Identify which cell holds the provided text, then report its (x, y) central coordinate. 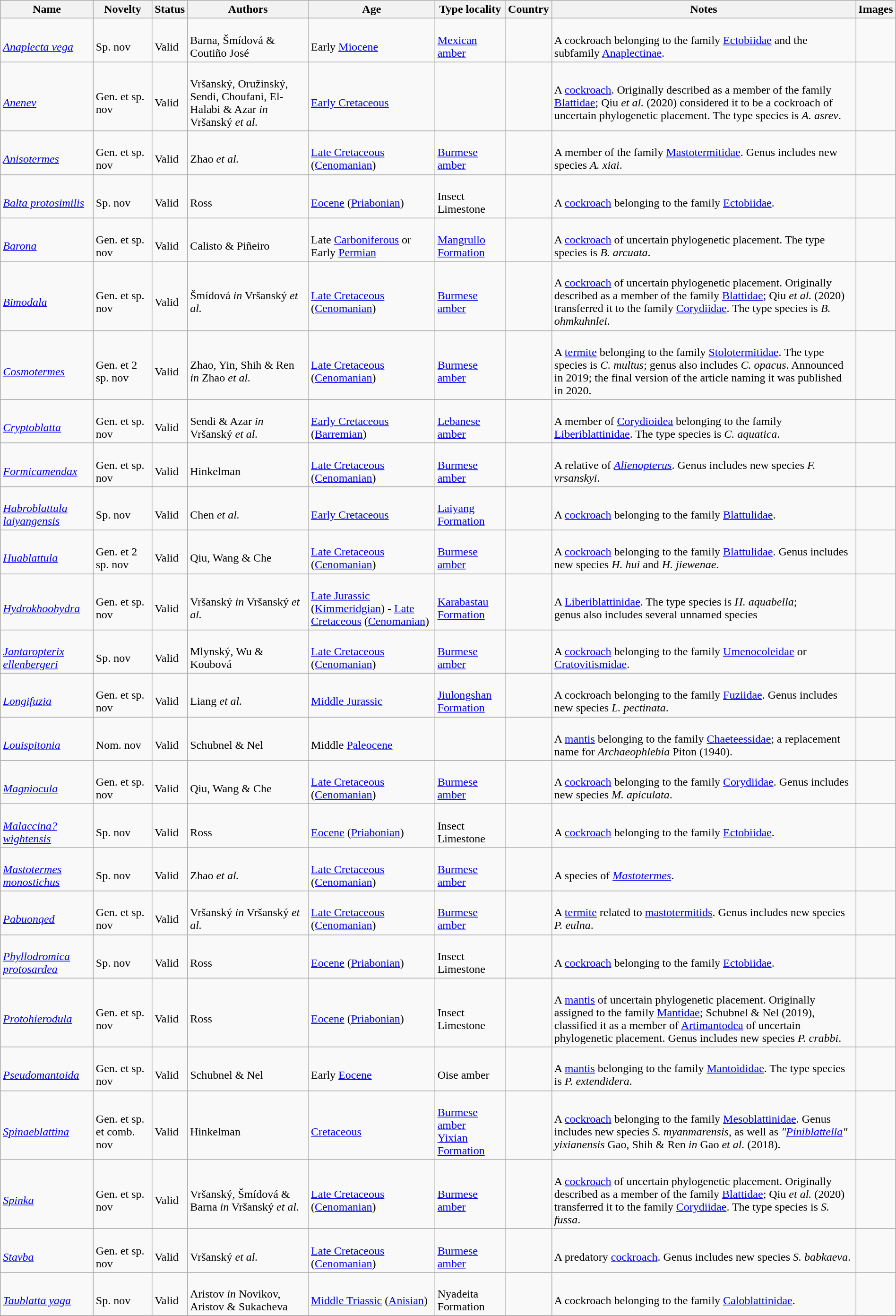
Cryptoblatta (47, 421)
Notes (704, 9)
A cockroach belonging to the family Ectobiidae and the subfamily Anaplectinae. (704, 40)
A member of Corydioidea belonging to the family Liberiblattinidae. The type species is C. aquatica. (704, 421)
Karabastau Formation (470, 602)
Longifuzia (47, 695)
Stavba (47, 1250)
A cockroach belonging to the family Blattulidae. (704, 508)
Malaccina? wightensis (47, 826)
Middle Jurassic (372, 695)
Late Jurassic (Kimmeridgian) - Late Cretaceous (Cenomanian) (372, 602)
Early Eocene (372, 1069)
Anisotermes (47, 153)
Sendi & Azar in Vršanský et al. (248, 421)
Middle Paleocene (372, 739)
Authors (248, 9)
Anaplecta vega (47, 40)
Balta protosimilis (47, 196)
Taublatta yaga (47, 1294)
A mantis belonging to the family Mantoididae. The type species is P. extendidera. (704, 1069)
A mantis belonging to the family Chaeteessidae; a replacement name for Archaeophlebia Piton (1940). (704, 739)
Laiyang Formation (470, 508)
Gen. et sp. et comb. nov (122, 1125)
Oise amber (470, 1069)
Jantaropterix ellenbergeri (47, 652)
A relative of Alienopterus. Genus includes new species F. vrsanskyi. (704, 465)
Magniocula (47, 782)
Cretaceous (372, 1125)
Zhao, Yin, Shih & Ren in Zhao et al. (248, 365)
A cockroach belonging to the family Corydiidae. Genus includes new species M. apiculata. (704, 782)
Vršanský et al. (248, 1250)
Barona (47, 240)
Huablattula (47, 552)
Jiulongshan Formation (470, 695)
Late Carboniferous or Early Permian (372, 240)
Anenev (47, 96)
Pabuonqed (47, 913)
Age (372, 9)
Burmese amber Yixian Formation (470, 1125)
A cockroach belonging to the family Caloblattinidae. (704, 1294)
Mexican amber (470, 40)
Spinka (47, 1194)
Mastotermes monostichus (47, 869)
A member of the family Mastotermitidae. Genus includes new species A. xiai. (704, 153)
Status (170, 9)
Habroblattula laiyangensis (47, 508)
Lebanese amber (470, 421)
Mlynský, Wu & Koubová (248, 652)
Aristov in Novikov, Aristov & Sukacheva (248, 1294)
Calisto & Piñeiro (248, 240)
Country (529, 9)
Hydrokhoohydra (47, 602)
Chen et al. (248, 508)
A cockroach belonging to the family Blattulidae. Genus includes new species H. hui and H. jiewenae. (704, 552)
Phyllodromica protosardea (47, 956)
Vršanský, Šmídová & Barna in Vršanský et al. (248, 1194)
Šmídová in Vršanský et al. (248, 296)
Barna, Šmídová & Coutiño José (248, 40)
A cockroach of uncertain phylogenetic placement. The type species is B. arcuata. (704, 240)
Middle Triassic (Anisian) (372, 1294)
Vršanský, Oružinský, Sendi, Choufani, El-Halabi & Azar in Vršanský et al. (248, 96)
Louispitonia (47, 739)
Novelty (122, 9)
A predatory cockroach. Genus includes new species S. babkaeva. (704, 1250)
A species of Mastotermes. (704, 869)
A Liberiblattinidae. The type species is H. aquabella; genus also includes several unnamed species (704, 602)
Images (876, 9)
Spinaeblattina (47, 1125)
Pseudomantoida (47, 1069)
Protohierodula (47, 1013)
Nyadeita Formation (470, 1294)
A cockroach belonging to the family Fuziidae. Genus includes new species L. pectinata. (704, 695)
Bimodala (47, 296)
Cosmotermes (47, 365)
Mangrullo Formation (470, 240)
A cockroach belonging to the family Umenocoleidae or Cratovitismidae. (704, 652)
Early Cretaceous (Barremian) (372, 421)
A termite related to mastotermitids. Genus includes new species P. eulna. (704, 913)
Name (47, 9)
Early Miocene (372, 40)
Type locality (470, 9)
Formicamendax (47, 465)
Liang et al. (248, 695)
Nom. nov (122, 739)
